Scan for the cell matching the given text and deliver its (X, Y) coordinate at center. 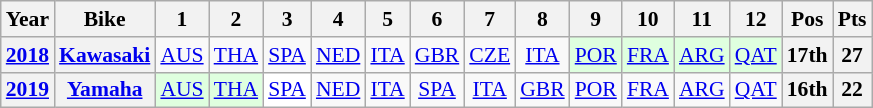
5 (387, 19)
Year (28, 19)
7 (490, 19)
11 (702, 19)
10 (648, 19)
9 (596, 19)
2018 (28, 55)
2 (236, 19)
Pos (808, 19)
Kawasaki (104, 55)
22 (852, 90)
4 (338, 19)
12 (756, 19)
27 (852, 55)
16th (808, 90)
6 (438, 19)
3 (287, 19)
1 (182, 19)
Bike (104, 19)
17th (808, 55)
Pts (852, 19)
8 (542, 19)
2019 (28, 90)
CZE (490, 55)
Yamaha (104, 90)
